Output the (X, Y) coordinate of the center of the cell containing the given text.  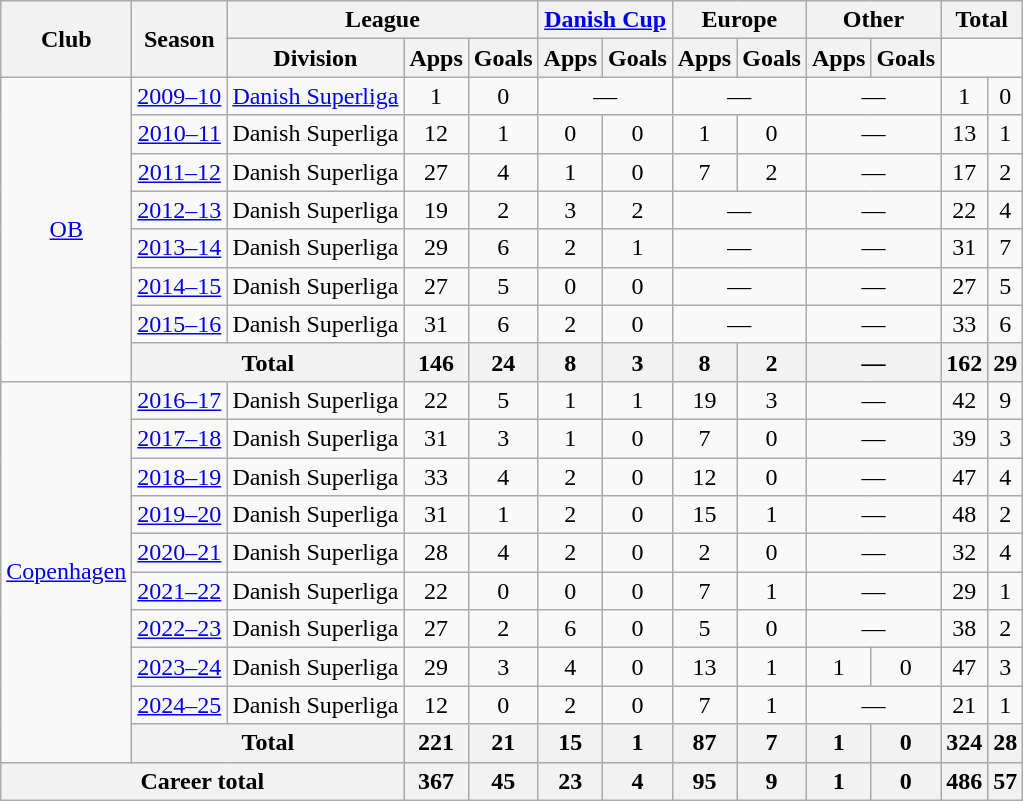
38 (964, 629)
Division (316, 58)
2012–13 (180, 210)
Club (66, 39)
2015–16 (180, 324)
OB (66, 229)
2024–25 (180, 705)
2019–20 (180, 515)
Copenhagen (66, 572)
95 (704, 781)
324 (964, 743)
2022–23 (180, 629)
2018–19 (180, 477)
2017–18 (180, 438)
486 (964, 781)
45 (503, 781)
Career total (202, 781)
Other (873, 20)
42 (964, 400)
17 (964, 172)
57 (1006, 781)
367 (436, 781)
Europe (739, 20)
24 (503, 362)
2016–17 (180, 400)
2020–21 (180, 553)
2013–14 (180, 248)
32 (964, 553)
2014–15 (180, 286)
39 (964, 438)
221 (436, 743)
2023–24 (180, 667)
2021–22 (180, 591)
87 (704, 743)
48 (964, 515)
2010–11 (180, 134)
162 (964, 362)
Season (180, 39)
23 (570, 781)
2011–12 (180, 172)
League (382, 20)
2009–10 (180, 96)
146 (436, 362)
Danish Cup (605, 20)
